Search for the cell housing the specified text and yield its (x, y) center coordinate. 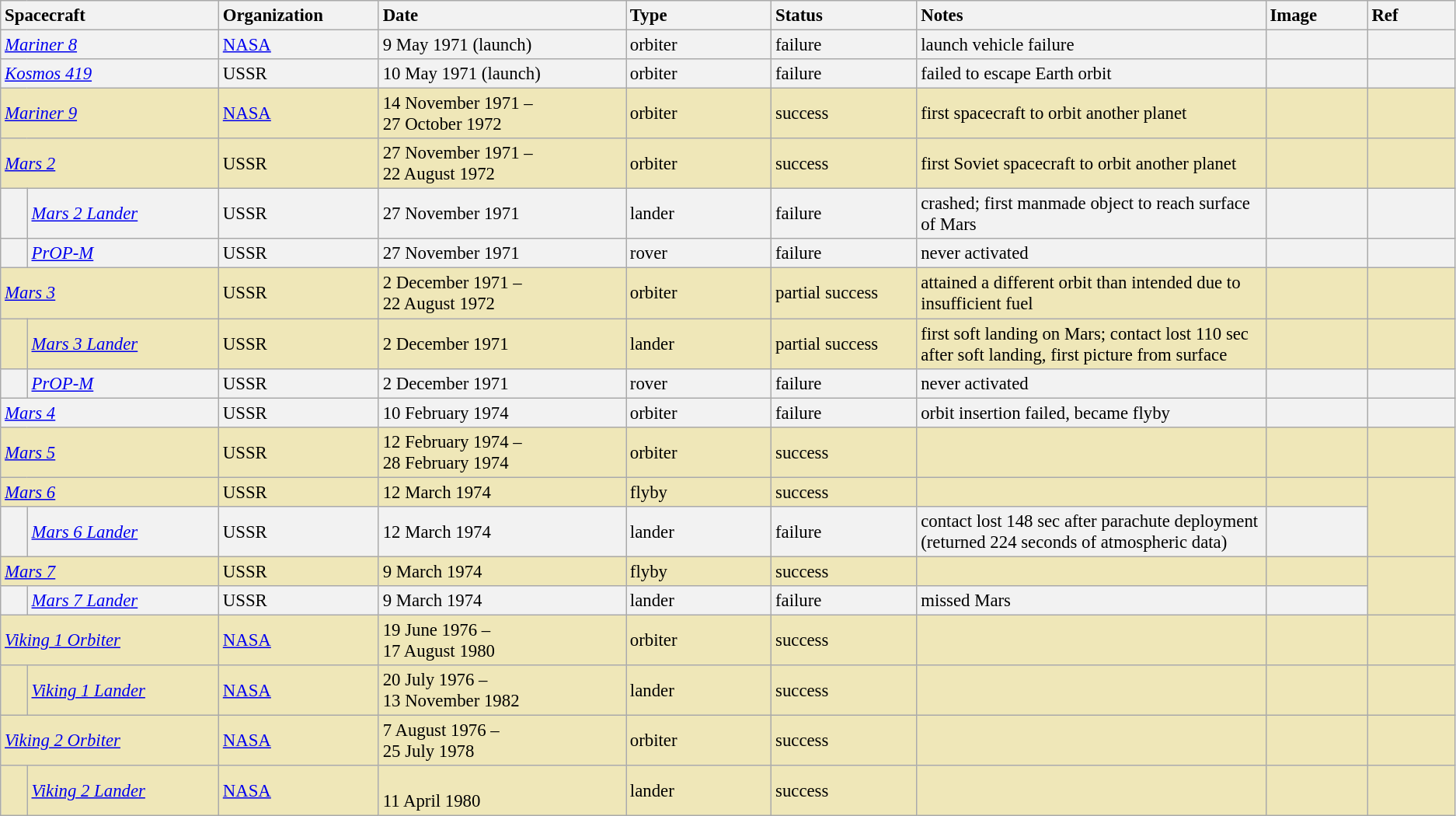
Mars 7 Lander (123, 601)
first spacecraft to orbit another planet (1091, 113)
12 February 1974 –28 February 1974 (502, 452)
orbit insertion failed, became flyby (1091, 413)
attained a different orbit than intended due to insufficient fuel (1091, 294)
10 February 1974 (502, 413)
2 December 1971 –22 August 1972 (502, 294)
launch vehicle failure (1091, 45)
Spacecraft (110, 16)
14 November 1971 –27 October 1972 (502, 113)
9 May 1971 (launch) (502, 45)
11 April 1980 (502, 791)
20 July 1976 –13 November 1982 (502, 690)
Date (502, 16)
Mars 4 (110, 413)
Viking 2 Lander (123, 791)
first soft landing on Mars; contact lost 110 sec after soft landing, first picture from surface (1091, 343)
27 November 1971 –22 August 1972 (502, 163)
Ref (1411, 16)
Viking 2 Orbiter (110, 741)
Kosmos 419 (110, 74)
Mariner 9 (110, 113)
Mars 6 (110, 492)
first Soviet spacecraft to orbit another planet (1091, 163)
Status (844, 16)
Mars 3 (110, 294)
Organization (298, 16)
Type (699, 16)
failed to escape Earth orbit (1091, 74)
Viking 1 Lander (123, 690)
19 June 1976 –17 August 1980 (502, 640)
Mars 6 Lander (123, 532)
Mars 2 (110, 163)
Mars 3 Lander (123, 343)
Viking 1 Orbiter (110, 640)
missed Mars (1091, 601)
10 May 1971 (launch) (502, 74)
Mariner 8 (110, 45)
Notes (1091, 16)
Mars 2 Lander (123, 214)
contact lost 148 sec after parachute deployment (returned 224 seconds of atmospheric data) (1091, 532)
7 August 1976 –25 July 1978 (502, 741)
Mars 7 (110, 571)
crashed; first manmade object to reach surface of Mars (1091, 214)
Mars 5 (110, 452)
Image (1316, 16)
